Search for the cell housing the specified text and yield its [x, y] center coordinate. 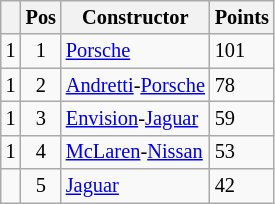
Constructor [136, 17]
59 [242, 118]
42 [242, 186]
Jaguar [136, 186]
4 [41, 152]
78 [242, 85]
Pos [41, 17]
53 [242, 152]
Porsche [136, 51]
101 [242, 51]
5 [41, 186]
Andretti-Porsche [136, 85]
Points [242, 17]
McLaren-Nissan [136, 152]
Envision-Jaguar [136, 118]
2 [41, 85]
3 [41, 118]
